Output the (X, Y) coordinate of the center of the cell containing the given text.  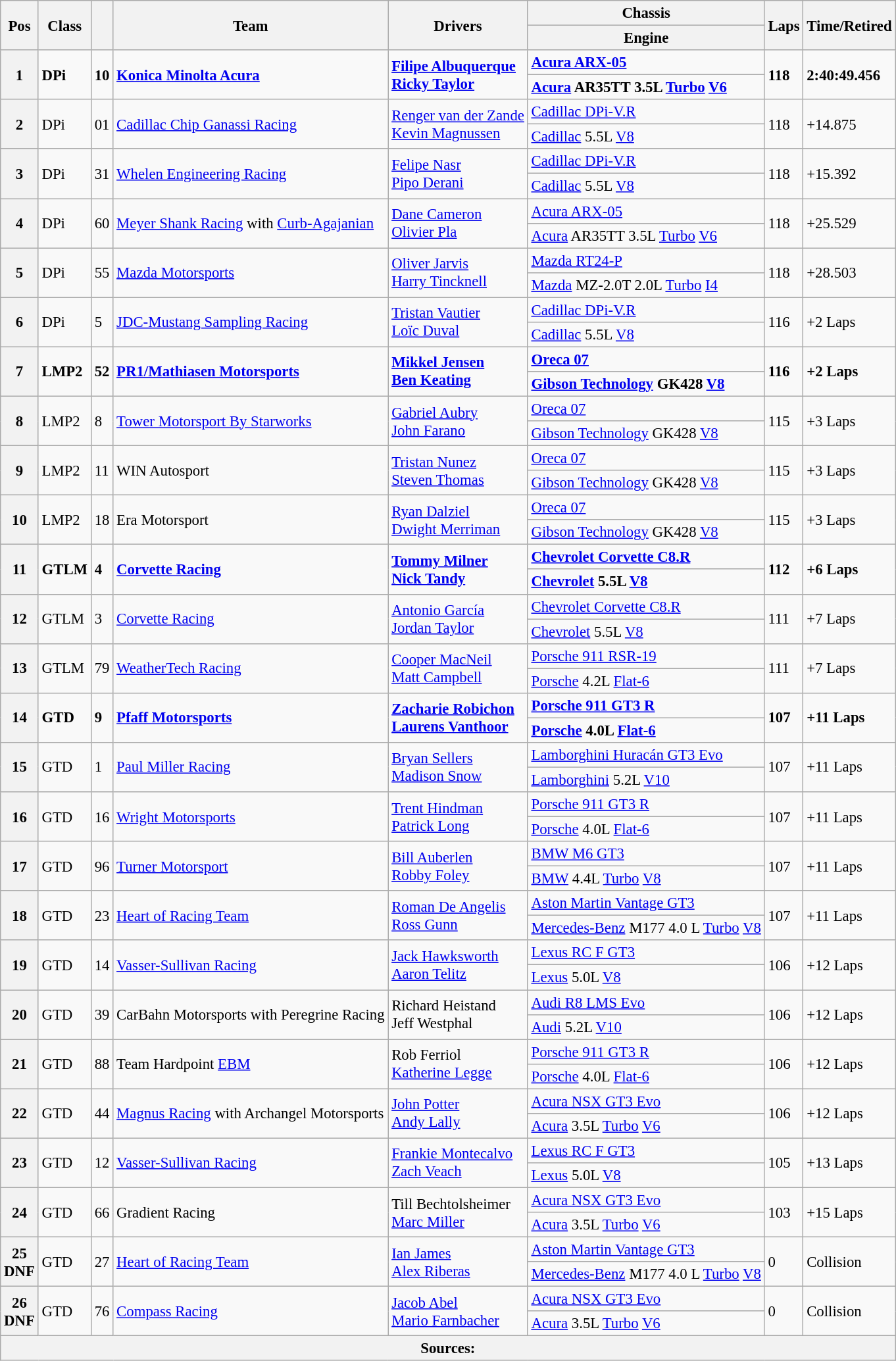
Ian James Alex Riberas (458, 1262)
Compass Racing (251, 1312)
Lamborghini 5.2L V10 (646, 779)
Turner Motorsport (251, 866)
JDC-Mustang Sampling Racing (251, 322)
39 (101, 1014)
Tower Motorsport By Starworks (251, 421)
Engine (646, 38)
Richard Heistand Jeff Westphal (458, 1014)
96 (101, 866)
Frankie Montecalvo Zach Veach (458, 1163)
Rob Ferriol Katherine Legge (458, 1064)
Mikkel Jensen Ben Keating (458, 371)
+15 Laps (849, 1212)
Tristan Vautier Loïc Duval (458, 322)
Magnus Racing with Archangel Motorsports (251, 1113)
Bryan Sellers Madison Snow (458, 767)
2 (20, 124)
Zacharie Robichon Laurens Vanthoor (458, 718)
Whelen Engineering Racing (251, 174)
103 (784, 1212)
Pos (20, 25)
Oliver Jarvis Harry Tincknell (458, 272)
Antonio García Jordan Taylor (458, 618)
Jack Hawksworth Aaron Telitz (458, 966)
WeatherTech Racing (251, 668)
112 (784, 570)
27 (101, 1262)
Porsche 911 RSR-19 (646, 656)
15 (20, 767)
Tristan Nunez Steven Thomas (458, 471)
Cadillac Chip Ganassi Racing (251, 124)
PR1/Mathiasen Motorsports (251, 371)
Renger van der Zande Kevin Magnussen (458, 124)
Audi R8 LMS Evo (646, 1002)
Team (251, 25)
6 (20, 322)
Wright Motorsports (251, 817)
Sources: (448, 1349)
CarBahn Motorsports with Peregrine Racing (251, 1014)
+28.503 (849, 272)
19 (20, 966)
John Potter Andy Lally (458, 1113)
Era Motorsport (251, 520)
+15.392 (849, 174)
Bill Auberlen Robby Foley (458, 866)
Filipe Albuquerque Ricky Taylor (458, 75)
7 (20, 371)
Mazda RT24-P (646, 260)
Meyer Shank Racing with Curb-Agajanian (251, 224)
+25.529 (849, 224)
01 (101, 124)
Mazda Motorsports (251, 272)
79 (101, 668)
Ryan Dalziel Dwight Merriman (458, 520)
60 (101, 224)
88 (101, 1064)
21 (20, 1064)
66 (101, 1212)
105 (784, 1163)
Porsche 4.2L Flat-6 (646, 681)
Trent Hindman Patrick Long (458, 817)
Cooper MacNeil Matt Campbell (458, 668)
Team Hardpoint EBM (251, 1064)
Laps (784, 25)
Time/Retired (849, 25)
Till Bechtolsheimer Marc Miller (458, 1212)
Felipe Nasr Pipo Derani (458, 174)
Pfaff Motorsports (251, 718)
76 (101, 1312)
44 (101, 1113)
Tommy Milner Nick Tandy (458, 570)
Roman De Angelis Ross Gunn (458, 916)
55 (101, 272)
17 (20, 866)
Audi 5.2L V10 (646, 1027)
Gabriel Aubry John Farano (458, 421)
+13 Laps (849, 1163)
WIN Autosport (251, 471)
BMW M6 GT3 (646, 854)
Jacob Abel Mario Farnbacher (458, 1312)
Paul Miller Racing (251, 767)
Lamborghini Huracán GT3 Evo (646, 755)
26DNF (20, 1312)
2:40:49.456 (849, 75)
Gradient Racing (251, 1212)
Class (64, 25)
Dane Cameron Olivier Pla (458, 224)
13 (20, 668)
25DNF (20, 1262)
24 (20, 1212)
52 (101, 371)
Konica Minolta Acura (251, 75)
31 (101, 174)
Chassis (646, 13)
Mazda MZ-2.0T 2.0L Turbo I4 (646, 285)
BMW 4.4L Turbo V8 (646, 879)
20 (20, 1014)
22 (20, 1113)
Drivers (458, 25)
+6 Laps (849, 570)
+14.875 (849, 124)
